Output the [X, Y] coordinate of the center of the cell containing the given text.  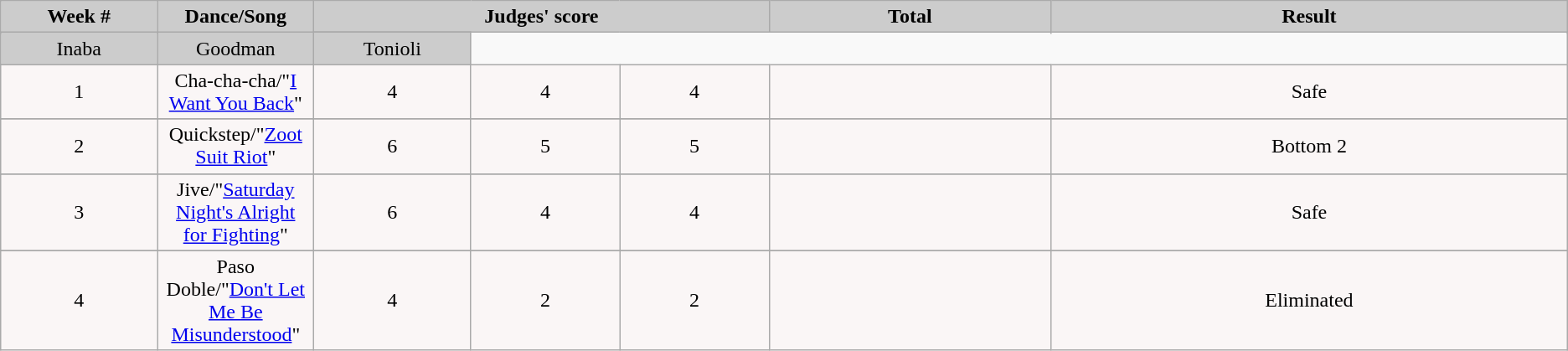
Paso Doble/"Don't Let Me Be Misunderstood" [236, 300]
Total [910, 17]
Bottom 2 [1310, 146]
Eliminated [1310, 300]
Quickstep/"Zoot Suit Riot" [236, 146]
Dance/Song [236, 17]
Goodman [236, 49]
Week # [79, 17]
Cha-cha-cha/"I Want You Back" [236, 92]
Result [1310, 17]
Inaba [79, 49]
Jive/"Saturday Night's Alright for Fighting" [236, 212]
3 [79, 212]
Tonioli [392, 49]
1 [79, 92]
Judges' score [541, 17]
